Extract the (X, Y) coordinate from the center of the cell holding the provided text.  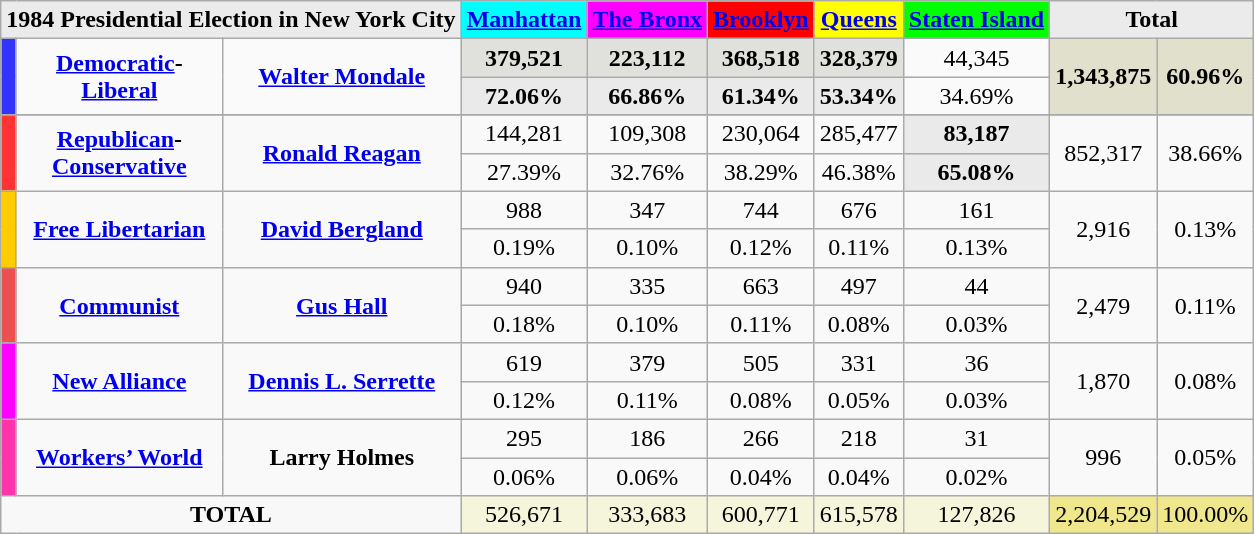
61.34% (762, 96)
497 (858, 286)
940 (524, 286)
852,317 (1104, 153)
144,281 (524, 134)
127,826 (976, 515)
65.08% (976, 172)
60.96% (1206, 77)
295 (524, 438)
44,345 (976, 58)
66.86% (648, 96)
615,578 (858, 515)
347 (648, 210)
335 (648, 286)
266 (762, 438)
218 (858, 438)
100.00% (1206, 515)
Democratic-Liberal (119, 77)
27.39% (524, 172)
600,771 (762, 515)
Ronald Reagan (342, 153)
996 (1104, 457)
31 (976, 438)
Queens (858, 20)
83,187 (976, 134)
34.69% (976, 96)
Total (1152, 20)
230,064 (762, 134)
505 (762, 362)
663 (762, 286)
32.76% (648, 172)
Larry Holmes (342, 457)
38.29% (762, 172)
2,204,529 (1104, 515)
331 (858, 362)
Manhattan (524, 20)
TOTAL (231, 515)
526,671 (524, 515)
1,343,875 (1104, 77)
Gus Hall (342, 305)
676 (858, 210)
379,521 (524, 58)
Walter Mondale (342, 77)
53.34% (858, 96)
2,916 (1104, 229)
Brooklyn (762, 20)
744 (762, 210)
0.19% (524, 248)
Republican-Conservative (119, 153)
333,683 (648, 515)
0.02% (976, 477)
368,518 (762, 58)
New Alliance (119, 381)
285,477 (858, 134)
109,308 (648, 134)
46.38% (858, 172)
2,479 (1104, 305)
Free Libertarian (119, 229)
David Bergland (342, 229)
379 (648, 362)
Workers’ World (119, 457)
988 (524, 210)
619 (524, 362)
Dennis L. Serrette (342, 381)
161 (976, 210)
328,379 (858, 58)
186 (648, 438)
72.06% (524, 96)
0.18% (524, 324)
Staten Island (976, 20)
The Bronx (648, 20)
44 (976, 286)
Communist (119, 305)
36 (976, 362)
1,870 (1104, 381)
223,112 (648, 58)
1984 Presidential Election in New York City (231, 20)
38.66% (1206, 153)
